From the cell containing the given text, extract its center point as [X, Y] coordinate. 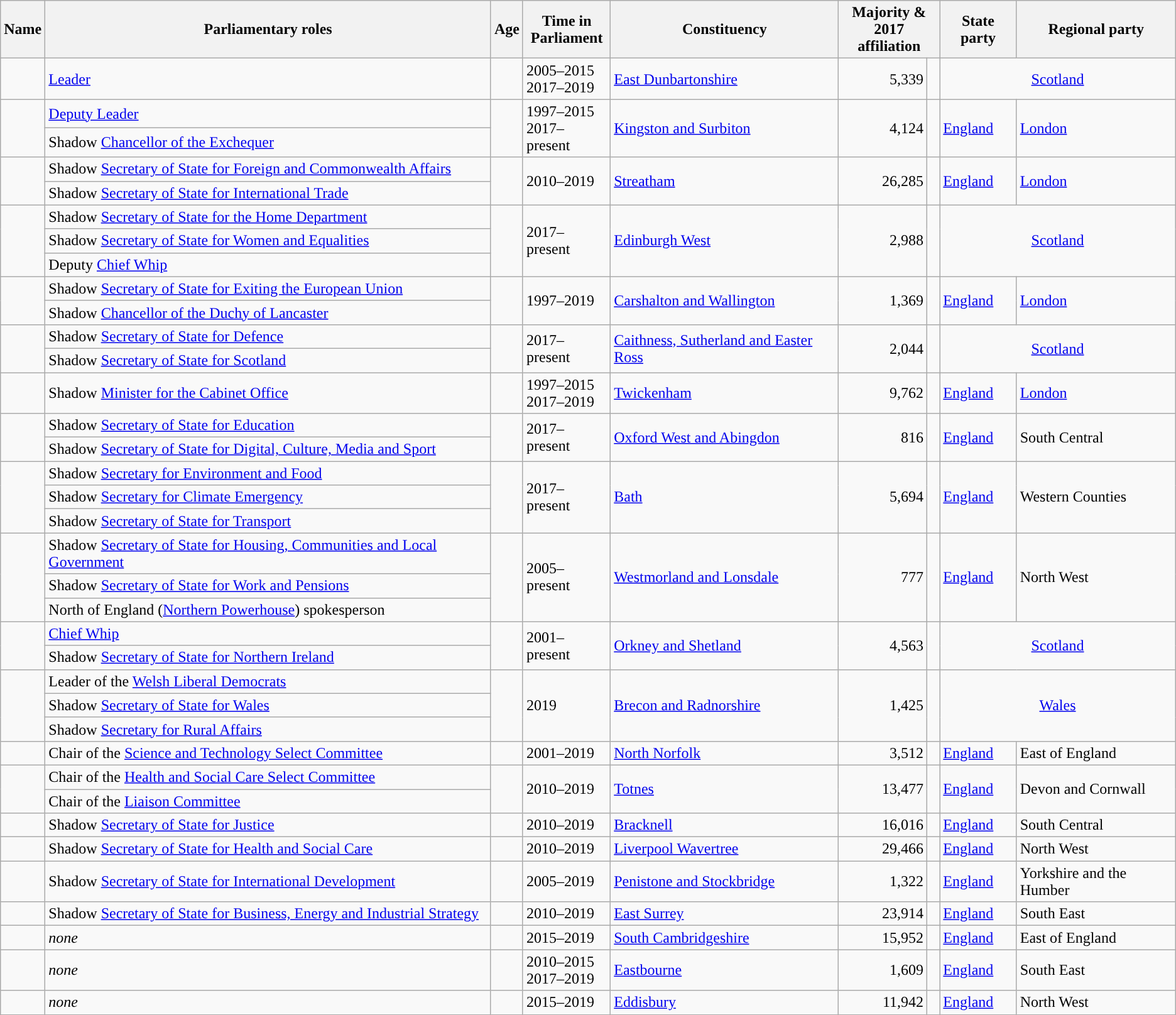
1997–2019 [567, 300]
Shadow Secretary of State for Education [268, 425]
2005–present [567, 577]
29,466 [883, 849]
Shadow Secretary for Rural Affairs [268, 729]
Shadow Secretary of State for Exiting the European Union [268, 288]
Carshalton and Wallington [725, 300]
Shadow Secretary of State for Housing, Communities and Local Government [268, 553]
2005–2019 [567, 881]
13,477 [883, 789]
Shadow Secretary of State for Justice [268, 825]
Shadow Minister for the Cabinet Office [268, 392]
Deputy Leader [268, 114]
2019 [567, 705]
Deputy Chief Whip [268, 265]
16,016 [883, 825]
Shadow Secretary of State for Women and Equalities [268, 241]
Shadow Secretary of State for Wales [268, 705]
Shadow Secretary of State for International Development [268, 881]
Chair of the Liaison Committee [268, 801]
Eastbourne [725, 970]
Shadow Secretary of State for Foreign and Commonwealth Affairs [268, 169]
5,339 [883, 79]
Edinburgh West [725, 241]
26,285 [883, 181]
Brecon and Radnorshire [725, 705]
Chair of the Science and Technology Select Committee [268, 753]
Oxford West and Abingdon [725, 437]
Regional party [1096, 30]
Chief Whip [268, 634]
5,694 [883, 497]
Age [506, 30]
South Cambridgeshire [725, 938]
1997–20152017–2019 [567, 392]
Shadow Secretary of State for Health and Social Care [268, 849]
Bath [725, 497]
11,942 [883, 1002]
2005–20152017–2019 [567, 79]
1,322 [883, 881]
Twickenham [725, 392]
2,044 [883, 348]
23,914 [883, 914]
Time inParliament [567, 30]
Shadow Secretary of State for Defence [268, 336]
Wales [1058, 705]
North Norfolk [725, 753]
Westmorland and Lonsdale [725, 577]
Leader [268, 79]
Liverpool Wavertree [725, 849]
Eddisbury [725, 1002]
North of England (Northern Powerhouse) spokesperson [268, 610]
3,512 [883, 753]
Totnes [725, 789]
Chair of the Health and Social Care Select Committee [268, 777]
Leader of the Welsh Liberal Democrats [268, 681]
Constituency [725, 30]
Shadow Secretary of State for Digital, Culture, Media and Sport [268, 449]
Devon and Cornwall [1096, 789]
Shadow Secretary of State for Scotland [268, 360]
Shadow Secretary for Environment and Food [268, 473]
Shadow Chancellor of the Exchequer [268, 143]
Shadow Secretary of State for Work and Pensions [268, 586]
Shadow Secretary of State for Business, Energy and Industrial Strategy [268, 914]
Shadow Secretary of State for Transport [268, 521]
777 [883, 577]
Bracknell [725, 825]
1997–20152017–present [567, 128]
Shadow Secretary for Climate Emergency [268, 497]
Penistone and Stockbridge [725, 881]
2001–present [567, 645]
15,952 [883, 938]
Shadow Secretary of State for the Home Department [268, 217]
Majority &2017 affiliation [890, 30]
2001–2019 [567, 753]
2010–20152017–2019 [567, 970]
Parliamentary roles [268, 30]
1,369 [883, 300]
Shadow Secretary of State for International Trade [268, 193]
Streatham [725, 181]
Shadow Chancellor of the Duchy of Lancaster [268, 312]
9,762 [883, 392]
Orkney and Shetland [725, 645]
Yorkshire and the Humber [1096, 881]
Shadow Secretary of State for Northern Ireland [268, 657]
1,609 [883, 970]
1,425 [883, 705]
Caithness, Sutherland and Easter Ross [725, 348]
4,563 [883, 645]
State party [978, 30]
2,988 [883, 241]
816 [883, 437]
Kingston and Surbiton [725, 128]
4,124 [883, 128]
East Dunbartonshire [725, 79]
Name [23, 30]
Western Counties [1096, 497]
East Surrey [725, 914]
